Extract the [x, y] coordinate from the center of the cell holding the provided text.  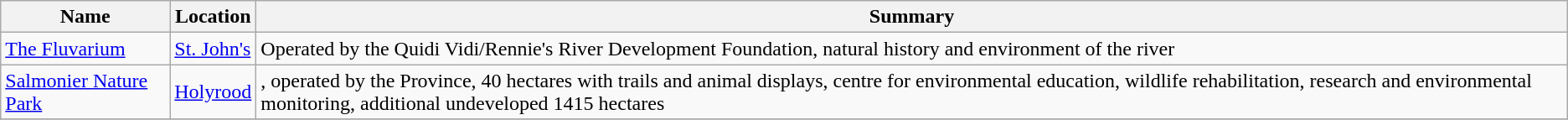
Location [213, 17]
Holyrood [213, 92]
The Fluvarium [85, 49]
Operated by the Quidi Vidi/Rennie's River Development Foundation, natural history and environment of the river [911, 49]
Name [85, 17]
St. John's [213, 49]
Salmonier Nature Park [85, 92]
Summary [911, 17]
